Locate the cell with the specified text and output its (X, Y) center coordinate. 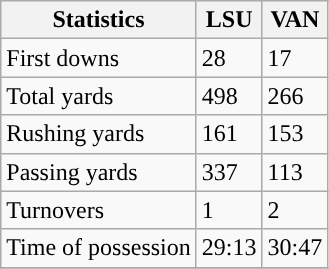
1 (229, 210)
498 (229, 96)
Passing yards (99, 172)
161 (229, 134)
266 (295, 96)
153 (295, 134)
Statistics (99, 20)
Total yards (99, 96)
VAN (295, 20)
29:13 (229, 248)
2 (295, 210)
17 (295, 58)
Time of possession (99, 248)
LSU (229, 20)
First downs (99, 58)
Rushing yards (99, 134)
30:47 (295, 248)
113 (295, 172)
337 (229, 172)
Turnovers (99, 210)
28 (229, 58)
